Search for the cell housing the specified text and yield its (X, Y) center coordinate. 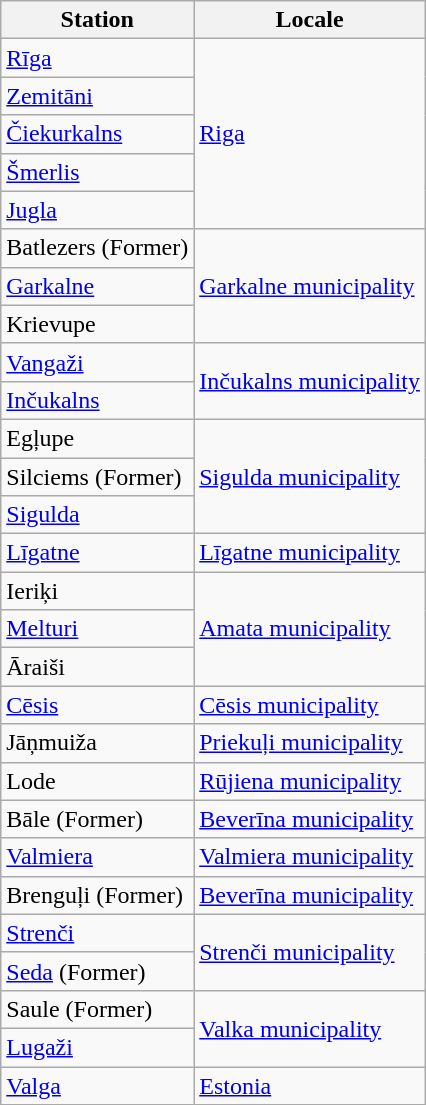
Strenči municipality (310, 952)
Inčukalns (98, 400)
Jāņmuiža (98, 743)
Valmiera municipality (310, 857)
Garkalne municipality (310, 286)
Sigulda municipality (310, 476)
Āraiši (98, 667)
Brenguļi (Former) (98, 895)
Līgatne (98, 553)
Silciems (Former) (98, 477)
Šmerlis (98, 172)
Vangaži (98, 362)
Seda (Former) (98, 971)
Bāle (Former) (98, 819)
Riga (310, 134)
Čiekurkalns (98, 134)
Ieriķi (98, 591)
Lode (98, 781)
Valga (98, 1085)
Līgatne municipality (310, 553)
Rūjiena municipality (310, 781)
Cēsis (98, 705)
Inčukalns municipality (310, 381)
Priekuļi municipality (310, 743)
Saule (Former) (98, 1009)
Garkalne (98, 286)
Estonia (310, 1085)
Amata municipality (310, 629)
Jugla (98, 210)
Strenči (98, 933)
Egļupe (98, 438)
Sigulda (98, 515)
Cēsis municipality (310, 705)
Locale (310, 20)
Valmiera (98, 857)
Melturi (98, 629)
Krievupe (98, 324)
Rīga (98, 58)
Station (98, 20)
Zemitāni (98, 96)
Batlezers (Former) (98, 248)
Valka municipality (310, 1028)
Lugaži (98, 1047)
